Capture the cell that displays the provided text and extract its [x, y] central coordinate. 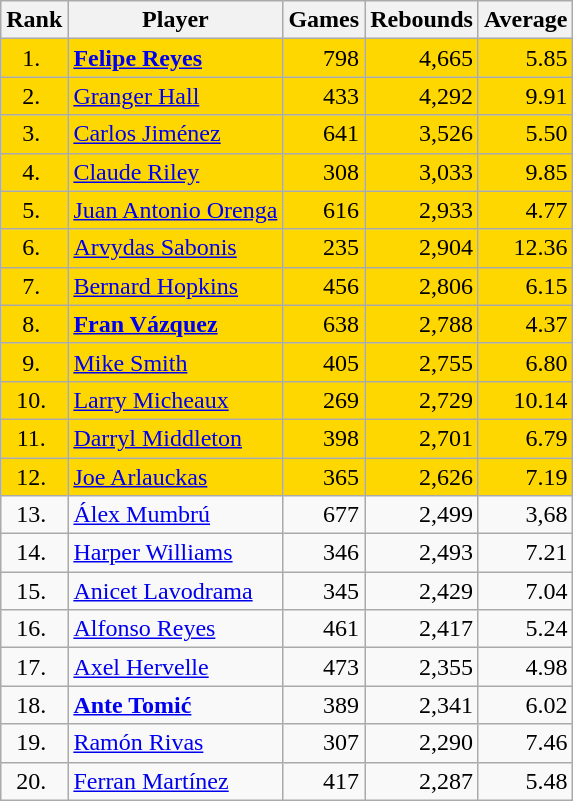
2,904 [422, 248]
405 [324, 362]
6.15 [526, 286]
19. [34, 743]
5.50 [526, 134]
Ramón Rivas [176, 743]
2,417 [422, 629]
5. [34, 210]
1. [34, 58]
269 [324, 400]
345 [324, 591]
12. [34, 477]
2. [34, 96]
Games [324, 20]
4,665 [422, 58]
2,429 [422, 591]
641 [324, 134]
3,526 [422, 134]
Darryl Middleton [176, 438]
5.85 [526, 58]
Ante Tomić [176, 705]
2,788 [422, 324]
Fran Vázquez [176, 324]
2,287 [422, 781]
6.80 [526, 362]
2,729 [422, 400]
4.98 [526, 667]
2,933 [422, 210]
16. [34, 629]
20. [34, 781]
616 [324, 210]
677 [324, 515]
7.46 [526, 743]
Larry Micheaux [176, 400]
3,033 [422, 172]
Average [526, 20]
11. [34, 438]
3,68 [526, 515]
10.14 [526, 400]
Rank [34, 20]
Alfonso Reyes [176, 629]
4,292 [422, 96]
Juan Antonio Orenga [176, 210]
9.85 [526, 172]
2,355 [422, 667]
Axel Hervelle [176, 667]
307 [324, 743]
Mike Smith [176, 362]
Felipe Reyes [176, 58]
10. [34, 400]
13. [34, 515]
2,755 [422, 362]
7.19 [526, 477]
7. [34, 286]
7.04 [526, 591]
4.77 [526, 210]
Anicet Lavodrama [176, 591]
433 [324, 96]
389 [324, 705]
Granger Hall [176, 96]
4. [34, 172]
398 [324, 438]
Bernard Hopkins [176, 286]
417 [324, 781]
3. [34, 134]
2,626 [422, 477]
798 [324, 58]
9. [34, 362]
5.24 [526, 629]
6.79 [526, 438]
15. [34, 591]
5.48 [526, 781]
2,499 [422, 515]
235 [324, 248]
14. [34, 553]
Ferran Martínez [176, 781]
4.37 [526, 324]
Carlos Jiménez [176, 134]
461 [324, 629]
6. [34, 248]
6.02 [526, 705]
Claude Riley [176, 172]
2,701 [422, 438]
17. [34, 667]
Álex Mumbrú [176, 515]
365 [324, 477]
Joe Arlauckas [176, 477]
2,341 [422, 705]
346 [324, 553]
2,290 [422, 743]
9.91 [526, 96]
Rebounds [422, 20]
308 [324, 172]
473 [324, 667]
Arvydas Sabonis [176, 248]
8. [34, 324]
Harper Williams [176, 553]
2,806 [422, 286]
456 [324, 286]
638 [324, 324]
Player [176, 20]
18. [34, 705]
7.21 [526, 553]
12.36 [526, 248]
2,493 [422, 553]
